Extract the (X, Y) coordinate from the center of the cell holding the provided text.  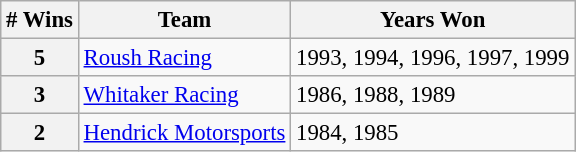
Whitaker Racing (184, 95)
1993, 1994, 1996, 1997, 1999 (433, 58)
5 (40, 58)
2 (40, 133)
3 (40, 95)
Team (184, 20)
Hendrick Motorsports (184, 133)
# Wins (40, 20)
1984, 1985 (433, 133)
Roush Racing (184, 58)
1986, 1988, 1989 (433, 95)
Years Won (433, 20)
